Return [x, y] of the center of cell containing provided text 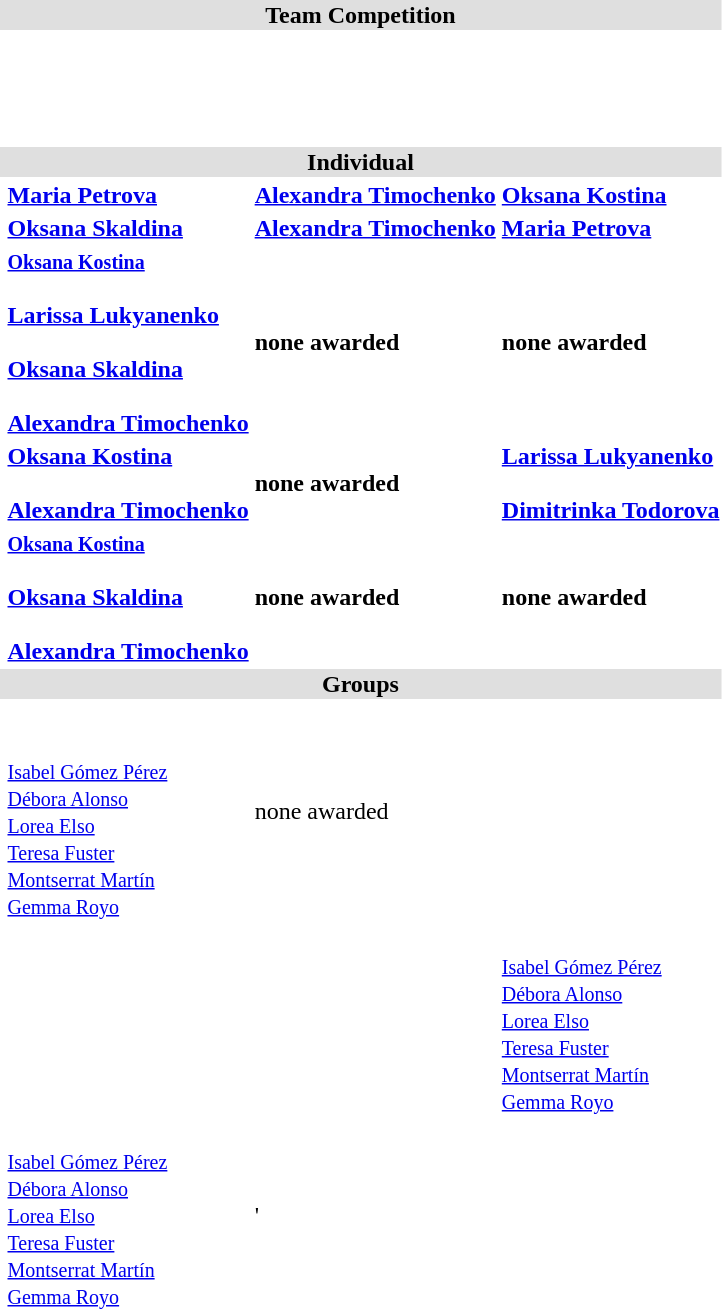
Oksana KostinaAlexandra Timochenko [128, 483]
Team Competition [360, 15]
Oksana Kostina [610, 195]
Individual [360, 162]
Groups [360, 684]
Oksana KostinaLarissa LukyanenkoOksana SkaldinaAlexandra Timochenko [128, 342]
Larissa LukyanenkoDimitrinka Todorova [610, 483]
Oksana Skaldina [128, 228]
Oksana KostinaOksana SkaldinaAlexandra Timochenko [128, 597]
